Identify which cell holds the provided text, then report its (X, Y) central coordinate. 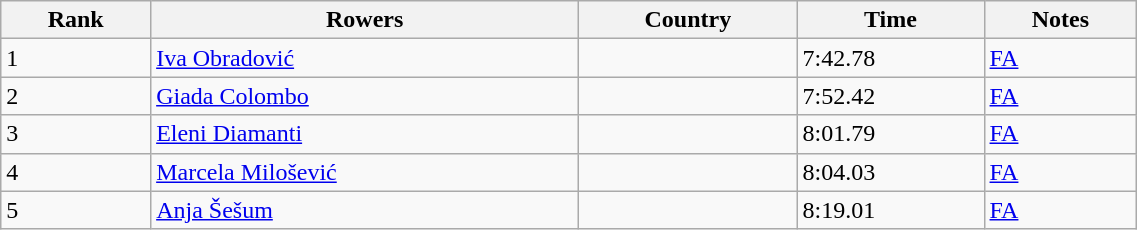
Rank (76, 20)
Time (890, 20)
Rowers (365, 20)
8:01.79 (890, 134)
7:42.78 (890, 58)
Country (688, 20)
5 (76, 210)
1 (76, 58)
Marcela Milošević (365, 172)
7:52.42 (890, 96)
8:19.01 (890, 210)
Eleni Diamanti (365, 134)
2 (76, 96)
Giada Colombo (365, 96)
Anja Šešum (365, 210)
8:04.03 (890, 172)
Iva Obradović (365, 58)
Notes (1060, 20)
3 (76, 134)
4 (76, 172)
